From the cell containing the given text, extract its center point as (x, y) coordinate. 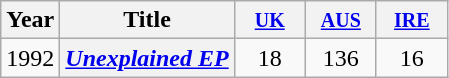
UK (270, 20)
Unexplained EP (147, 58)
Title (147, 20)
1992 (30, 58)
AUS (340, 20)
Year (30, 20)
IRE (412, 20)
16 (412, 58)
136 (340, 58)
18 (270, 58)
